Provide the (x, y) coordinate of the cell's center where the given text is located.  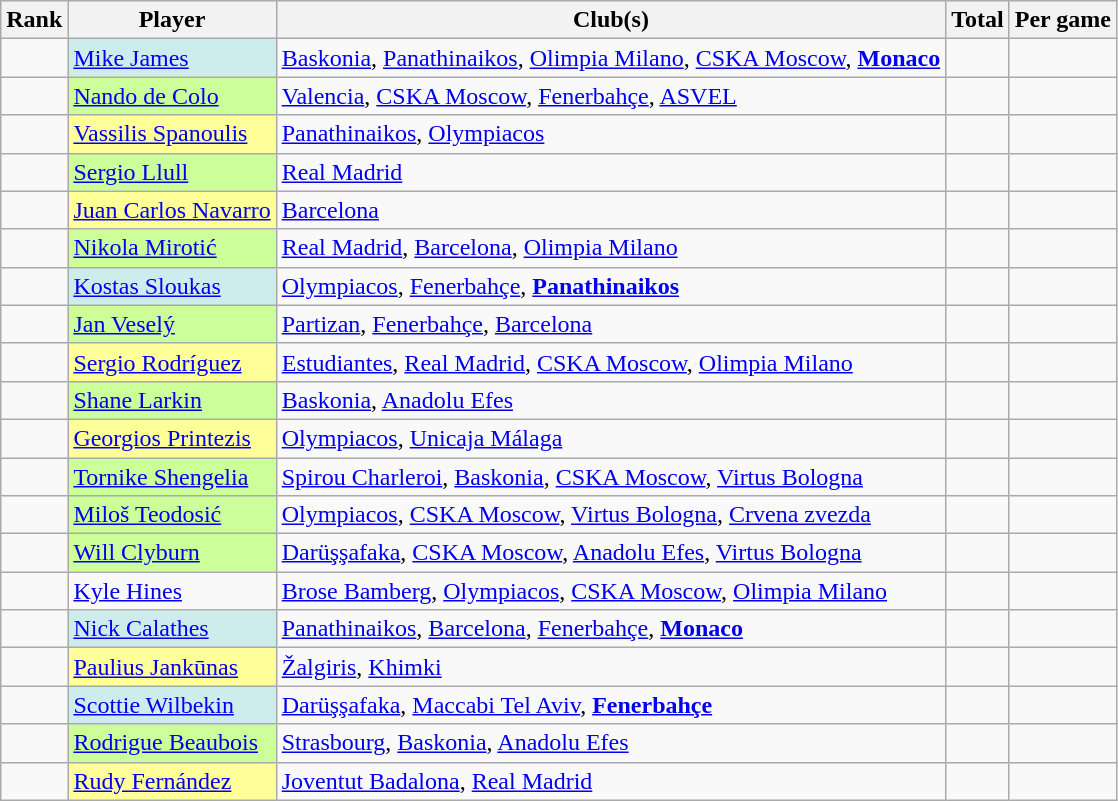
Partizan, Fenerbahçe, Barcelona (610, 324)
Joventut Badalona, Real Madrid (610, 781)
Strasbourg, Baskonia, Anadolu Efes (610, 743)
Sergio Llull (172, 172)
Vassilis Spanoulis (172, 134)
Panathinaikos, Barcelona, Fenerbahçe, Monaco (610, 629)
Olympiacos, CSKA Moscow, Virtus Bologna, Crvena zvezda (610, 515)
Per game (1062, 20)
Shane Larkin (172, 400)
Jan Veselý (172, 324)
Nando de Colo (172, 96)
Barcelona (610, 210)
Baskonia, Panathinaikos, Olimpia Milano, CSKA Moscow, Monaco (610, 58)
Rank (34, 20)
Žalgiris, Khimki (610, 667)
Rudy Fernández (172, 781)
Darüşşafaka, Maccabi Tel Aviv, Fenerbahçe (610, 705)
Kostas Sloukas (172, 286)
Mike James (172, 58)
Nikola Mirotić (172, 248)
Sergio Rodríguez (172, 362)
Juan Carlos Navarro (172, 210)
Olympiacos, Fenerbahçe, Panathinaikos (610, 286)
Valencia, CSKA Moscow, Fenerbahçe, ASVEL (610, 96)
Brose Bamberg, Olympiacos, CSKA Moscow, Olimpia Milano (610, 591)
Georgios Printezis (172, 438)
Estudiantes, Real Madrid, CSKA Moscow, Olimpia Milano (610, 362)
Kyle Hines (172, 591)
Nick Calathes (172, 629)
Paulius Jankūnas (172, 667)
Olympiacos, Unicaja Málaga (610, 438)
Darüşşafaka, CSKA Moscow, Anadolu Efes, Virtus Bologna (610, 553)
Will Clyburn (172, 553)
Total (978, 20)
Panathinaikos, Olympiacos (610, 134)
Club(s) (610, 20)
Player (172, 20)
Scottie Wilbekin (172, 705)
Real Madrid, Barcelona, Olimpia Milano (610, 248)
Baskonia, Anadolu Efes (610, 400)
Real Madrid (610, 172)
Miloš Teodosić (172, 515)
Spirou Charleroi, Baskonia, CSKA Moscow, Virtus Bologna (610, 477)
Tornike Shengelia (172, 477)
Rodrigue Beaubois (172, 743)
